For the text-containing cell, return its midpoint in (x, y) coordinate format. 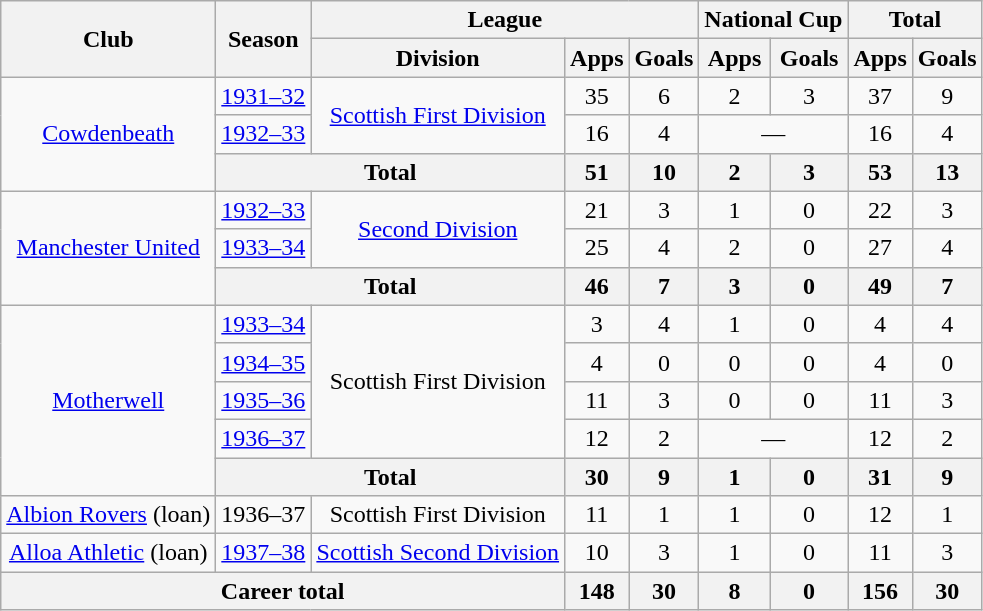
46 (597, 286)
Scottish Second Division (438, 553)
25 (597, 248)
Alloa Athletic (loan) (108, 553)
37 (880, 96)
35 (597, 96)
13 (947, 172)
51 (597, 172)
Second Division (438, 229)
148 (597, 591)
Albion Rovers (loan) (108, 515)
Motherwell (108, 400)
49 (880, 286)
1934–35 (264, 362)
National Cup (774, 20)
22 (880, 210)
Season (264, 39)
156 (880, 591)
League (505, 20)
1937–38 (264, 553)
1935–36 (264, 400)
21 (597, 210)
53 (880, 172)
1931–32 (264, 96)
31 (880, 477)
Career total (283, 591)
Cowdenbeath (108, 134)
27 (880, 248)
Division (438, 58)
6 (664, 96)
Manchester United (108, 248)
8 (735, 591)
Club (108, 39)
